Determine the [X, Y] coordinate at the center of the cell enclosing the given text.  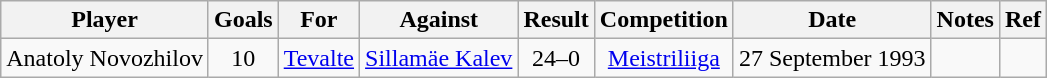
24–0 [556, 58]
Result [556, 20]
Ref [1022, 20]
Meistriliiga [664, 58]
Sillamäe Kalev [439, 58]
Anatoly Novozhilov [105, 58]
For [318, 20]
Date [832, 20]
27 September 1993 [832, 58]
Tevalte [318, 58]
Notes [965, 20]
10 [243, 58]
Goals [243, 20]
Against [439, 20]
Competition [664, 20]
Player [105, 20]
